Find where the given text appears and provide that cell's center as [X, Y] coordinate. 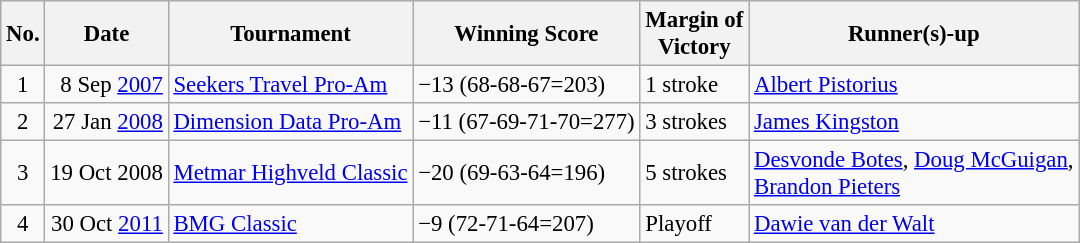
4 [23, 224]
1 [23, 85]
James Kingston [914, 122]
30 Oct 2011 [106, 224]
Playoff [694, 224]
2 [23, 122]
Date [106, 34]
Dimension Data Pro-Am [290, 122]
27 Jan 2008 [106, 122]
3 strokes [694, 122]
Albert Pistorius [914, 85]
Runner(s)-up [914, 34]
19 Oct 2008 [106, 174]
BMG Classic [290, 224]
Tournament [290, 34]
−11 (67-69-71-70=277) [526, 122]
5 strokes [694, 174]
Winning Score [526, 34]
3 [23, 174]
−9 (72-71-64=207) [526, 224]
−13 (68-68-67=203) [526, 85]
Margin ofVictory [694, 34]
1 stroke [694, 85]
Dawie van der Walt [914, 224]
8 Sep 2007 [106, 85]
No. [23, 34]
−20 (69-63-64=196) [526, 174]
Seekers Travel Pro-Am [290, 85]
Metmar Highveld Classic [290, 174]
Desvonde Botes, Doug McGuigan, Brandon Pieters [914, 174]
